Return [X, Y] of the center of cell containing provided text 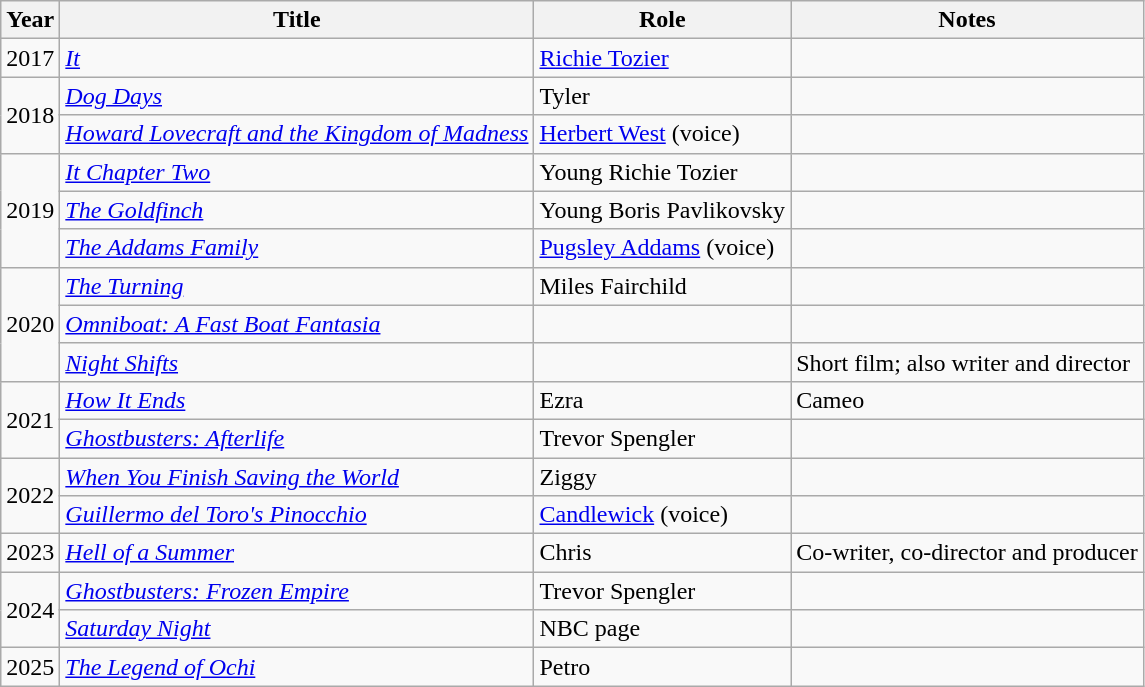
2022 [30, 496]
Ezra [662, 400]
Co-writer, co-director and producer [968, 553]
Petro [662, 667]
Cameo [968, 400]
Title [297, 20]
The Legend of Ochi [297, 667]
Notes [968, 20]
Miles Fairchild [662, 286]
The Goldfinch [297, 210]
Hell of a Summer [297, 553]
Night Shifts [297, 362]
Tyler [662, 96]
The Addams Family [297, 248]
Ghostbusters: Frozen Empire [297, 591]
It [297, 58]
2019 [30, 210]
How It Ends [297, 400]
2025 [30, 667]
Saturday Night [297, 629]
Howard Lovecraft and the Kingdom of Madness [297, 134]
2017 [30, 58]
2024 [30, 610]
2020 [30, 324]
Young Boris Pavlikovsky [662, 210]
Year [30, 20]
Guillermo del Toro's Pinocchio [297, 515]
2018 [30, 115]
Ghostbusters: Afterlife [297, 438]
The Turning [297, 286]
Ziggy [662, 477]
Role [662, 20]
Richie Tozier [662, 58]
Chris [662, 553]
2023 [30, 553]
Short film; also writer and director [968, 362]
Omniboat: A Fast Boat Fantasia [297, 324]
It Chapter Two [297, 172]
Herbert West (voice) [662, 134]
2021 [30, 419]
Pugsley Addams (voice) [662, 248]
Candlewick (voice) [662, 515]
Young Richie Tozier [662, 172]
When You Finish Saving the World [297, 477]
Dog Days [297, 96]
NBC page [662, 629]
